Detect which cell encompasses the target text, then output its (x, y) center coordinate. 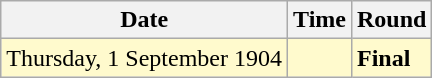
Thursday, 1 September 1904 (144, 58)
Round (391, 20)
Final (391, 58)
Time (320, 20)
Date (144, 20)
